Scan for the cell matching the given text and deliver its [X, Y] coordinate at center. 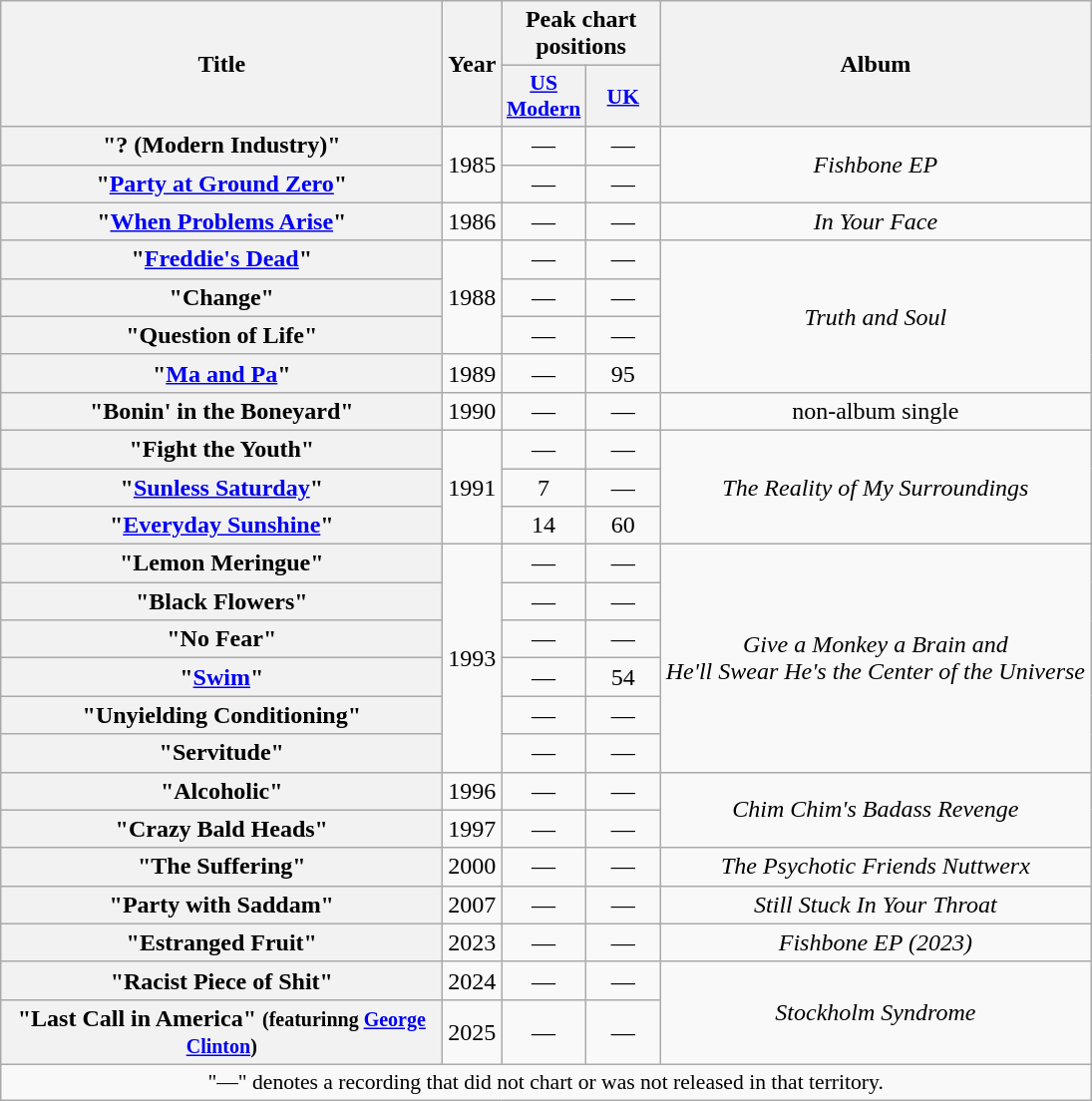
"Question of Life" [221, 335]
"Black Flowers" [221, 601]
Title [221, 64]
1990 [473, 411]
UK [622, 96]
"Sunless Saturday" [221, 488]
Stockholm Syndrome [876, 1013]
7 [544, 488]
Give a Monkey a Brain andHe'll Swear He's the Center of the Universe [876, 658]
Fishbone EP (2023) [876, 942]
Truth and Soul [876, 316]
"Unyielding Conditioning" [221, 715]
non-album single [876, 411]
"Party with Saddam" [221, 905]
"The Suffering" [221, 867]
1988 [473, 297]
"Freddie's Dead" [221, 259]
1985 [473, 165]
Year [473, 64]
"Fight the Youth" [221, 449]
95 [622, 373]
The Psychotic Friends Nuttwerx [876, 867]
2000 [473, 867]
"Bonin' in the Boneyard" [221, 411]
1996 [473, 791]
Fishbone EP [876, 165]
"Change" [221, 297]
Chim Chim's Badass Revenge [876, 810]
1993 [473, 658]
2023 [473, 942]
"Crazy Bald Heads" [221, 829]
"—" denotes a recording that did not chart or was not released in that territory. [546, 1082]
"When Problems Arise" [221, 221]
60 [622, 526]
In Your Face [876, 221]
54 [622, 677]
Album [876, 64]
"No Fear" [221, 639]
1986 [473, 221]
"Everyday Sunshine" [221, 526]
The Reality of My Surroundings [876, 487]
Still Stuck In Your Throat [876, 905]
1991 [473, 487]
1997 [473, 829]
"Racist Piece of Shit" [221, 980]
"? (Modern Industry)" [221, 146]
"Ma and Pa" [221, 373]
"Servitude" [221, 753]
2024 [473, 980]
"Alcoholic" [221, 791]
"Estranged Fruit" [221, 942]
USModern [544, 96]
"Lemon Meringue" [221, 563]
14 [544, 526]
1989 [473, 373]
"Party at Ground Zero" [221, 183]
2007 [473, 905]
Peak chart positions [580, 34]
"Last Call in America" (featurinng George Clinton) [221, 1031]
2025 [473, 1031]
"Swim" [221, 677]
